Provide the (x, y) coordinate of the cell's center where the given text is located.  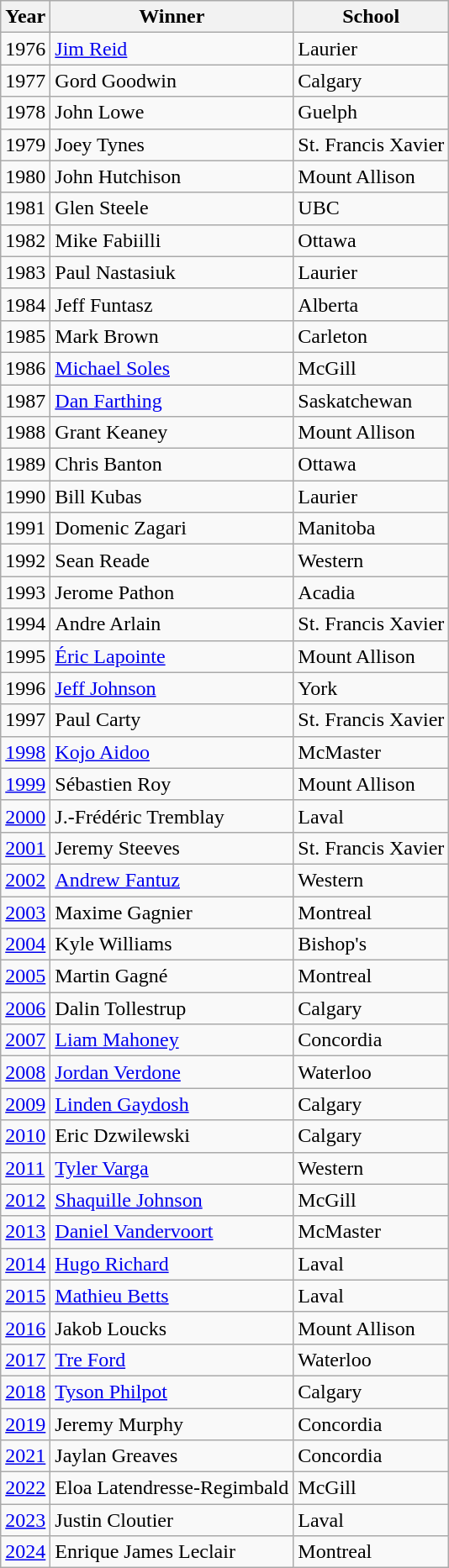
Eric Dzwilewski (172, 1136)
2006 (25, 1008)
2015 (25, 1296)
Year (25, 17)
Martin Gagné (172, 976)
2002 (25, 880)
Manitoba (372, 529)
Tyson Philpot (172, 1392)
2003 (25, 912)
1996 (25, 688)
Grant Keaney (172, 433)
Dan Farthing (172, 401)
2022 (25, 1488)
Gord Goodwin (172, 81)
Hugo Richard (172, 1264)
Jim Reid (172, 49)
Eloa Latendresse-Regimbald (172, 1488)
1982 (25, 240)
Daniel Vandervoort (172, 1232)
Jordan Verdone (172, 1072)
Jeff Johnson (172, 688)
Chris Banton (172, 465)
2023 (25, 1520)
Winner (172, 17)
1977 (25, 81)
Justin Cloutier (172, 1520)
1978 (25, 113)
2013 (25, 1232)
Acadia (372, 592)
Joey Tynes (172, 145)
2001 (25, 848)
1989 (25, 465)
Liam Mahoney (172, 1040)
Dalin Tollestrup (172, 1008)
Bill Kubas (172, 497)
John Lowe (172, 113)
Jeff Funtasz (172, 304)
Jakob Loucks (172, 1328)
Alberta (372, 304)
2005 (25, 976)
Kojo Aidoo (172, 752)
2012 (25, 1200)
1993 (25, 592)
Jerome Pathon (172, 592)
School (372, 17)
1979 (25, 145)
1991 (25, 529)
1999 (25, 784)
1980 (25, 176)
1988 (25, 433)
Jeremy Steeves (172, 848)
Carleton (372, 336)
2008 (25, 1072)
2007 (25, 1040)
Sean Reade (172, 560)
2009 (25, 1104)
Tyler Varga (172, 1168)
Paul Carty (172, 720)
Bishop's (372, 944)
1994 (25, 624)
2019 (25, 1424)
Domenic Zagari (172, 529)
2024 (25, 1552)
1981 (25, 208)
1992 (25, 560)
Jaylan Greaves (172, 1456)
1985 (25, 336)
UBC (372, 208)
York (372, 688)
Tre Ford (172, 1360)
Linden Gaydosh (172, 1104)
Andrew Fantuz (172, 880)
1990 (25, 497)
Maxime Gagnier (172, 912)
Michael Soles (172, 368)
2016 (25, 1328)
Mathieu Betts (172, 1296)
2004 (25, 944)
2000 (25, 816)
Saskatchewan (372, 401)
Andre Arlain (172, 624)
2018 (25, 1392)
Paul Nastasiuk (172, 272)
1987 (25, 401)
1995 (25, 656)
Jeremy Murphy (172, 1424)
2011 (25, 1168)
Mike Fabiilli (172, 240)
John Hutchison (172, 176)
Glen Steele (172, 208)
Sébastien Roy (172, 784)
1976 (25, 49)
1998 (25, 752)
1997 (25, 720)
Guelph (372, 113)
Shaquille Johnson (172, 1200)
Mark Brown (172, 336)
Enrique James Leclair (172, 1552)
2014 (25, 1264)
J.-Frédéric Tremblay (172, 816)
2021 (25, 1456)
2017 (25, 1360)
1984 (25, 304)
Éric Lapointe (172, 656)
1983 (25, 272)
Kyle Williams (172, 944)
1986 (25, 368)
2010 (25, 1136)
